From the cell containing the given text, extract its center point as [x, y] coordinate. 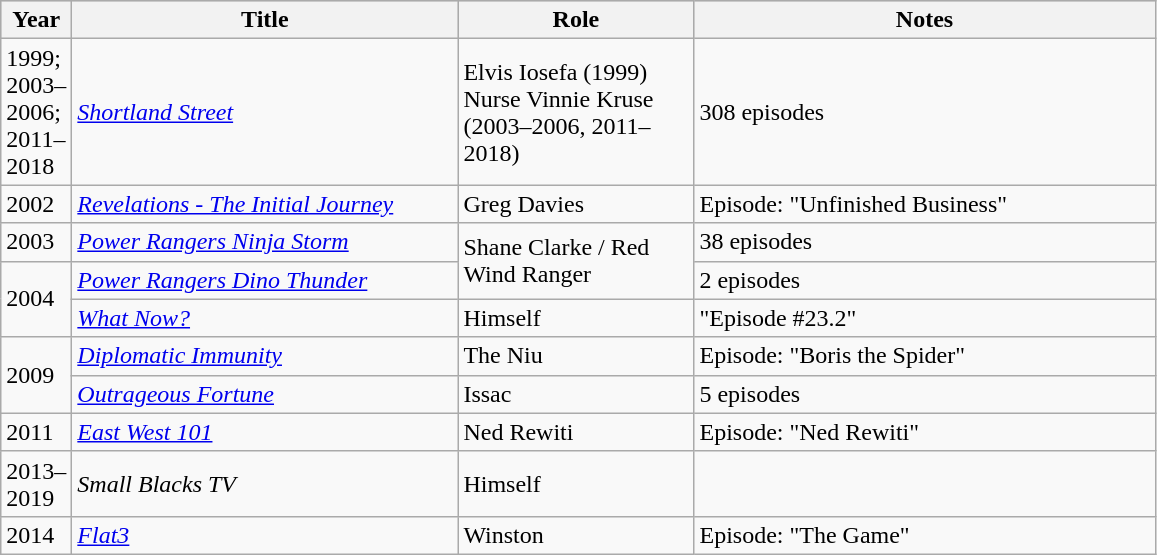
Issac [576, 394]
Diplomatic Immunity [265, 356]
1999; 2003–2006; 2011–2018 [36, 112]
308 episodes [924, 112]
Title [265, 20]
Notes [924, 20]
2004 [36, 299]
Episode: "Ned Rewiti" [924, 432]
2 episodes [924, 280]
Episode: "Unfinished Business" [924, 204]
2002 [36, 204]
Episode: "The Game" [924, 535]
2009 [36, 375]
2014 [36, 535]
East West 101 [265, 432]
2013–2019 [36, 484]
2011 [36, 432]
2003 [36, 242]
"Episode #23.2" [924, 318]
Role [576, 20]
Shane Clarke / Red Wind Ranger [576, 261]
Revelations - The Initial Journey [265, 204]
What Now? [265, 318]
5 episodes [924, 394]
Elvis Iosefa (1999) Nurse Vinnie Kruse (2003–2006, 2011–2018) [576, 112]
Power Rangers Dino Thunder [265, 280]
38 episodes [924, 242]
Winston [576, 535]
The Niu [576, 356]
Shortland Street [265, 112]
Ned Rewiti [576, 432]
Outrageous Fortune [265, 394]
Greg Davies [576, 204]
Year [36, 20]
Flat3 [265, 535]
Episode: "Boris the Spider" [924, 356]
Power Rangers Ninja Storm [265, 242]
Small Blacks TV [265, 484]
